Find where the given text appears and provide that cell's center as [x, y] coordinate. 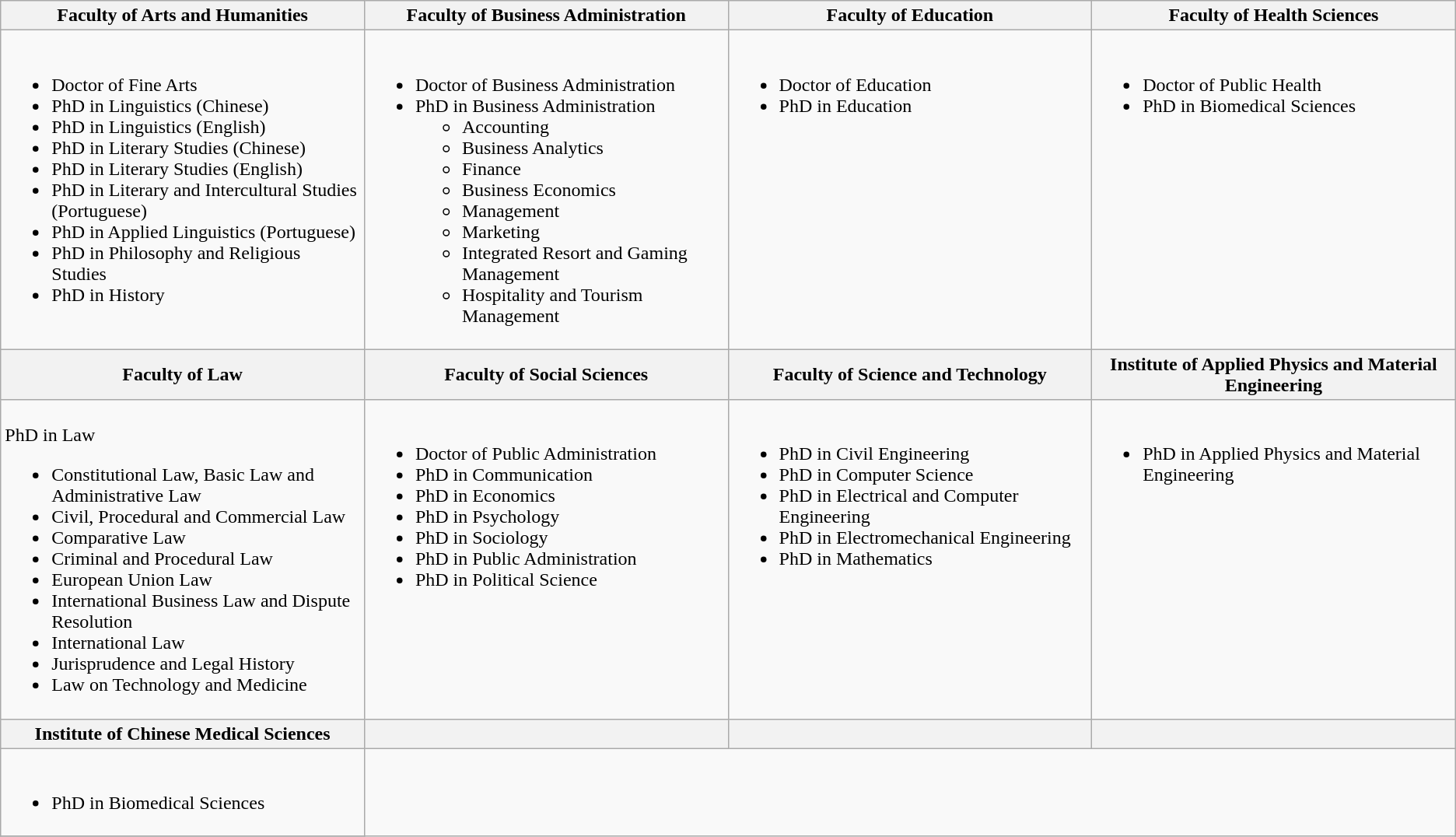
Faculty of Science and Technology [910, 375]
Faculty of Health Sciences [1274, 16]
Faculty of Education [910, 16]
Doctor of Public HealthPhD in Biomedical Sciences [1274, 190]
PhD in Applied Physics and Material Engineering [1274, 559]
Institute of Chinese Medical Sciences [183, 734]
Institute of Applied Physics and Material Engineering [1274, 375]
PhD in Biomedical Sciences [183, 792]
Faculty of Business Administration [546, 16]
PhD in Civil EngineeringPhD in Computer SciencePhD in Electrical and Computer EngineeringPhD in Electromechanical EngineeringPhD in Mathematics [910, 559]
Faculty of Social Sciences [546, 375]
Faculty of Law [183, 375]
Faculty of Arts and Humanities [183, 16]
Doctor of EducationPhD in Education [910, 190]
